Pinpoint the cell where the given text exists, returning its (X, Y) midpoint coordinate. 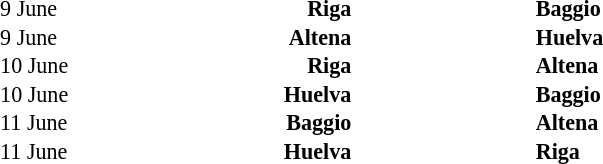
Baggio (232, 123)
Riga (232, 66)
Altena (232, 38)
Huelva (232, 94)
